Return (X, Y) of the center of cell containing provided text 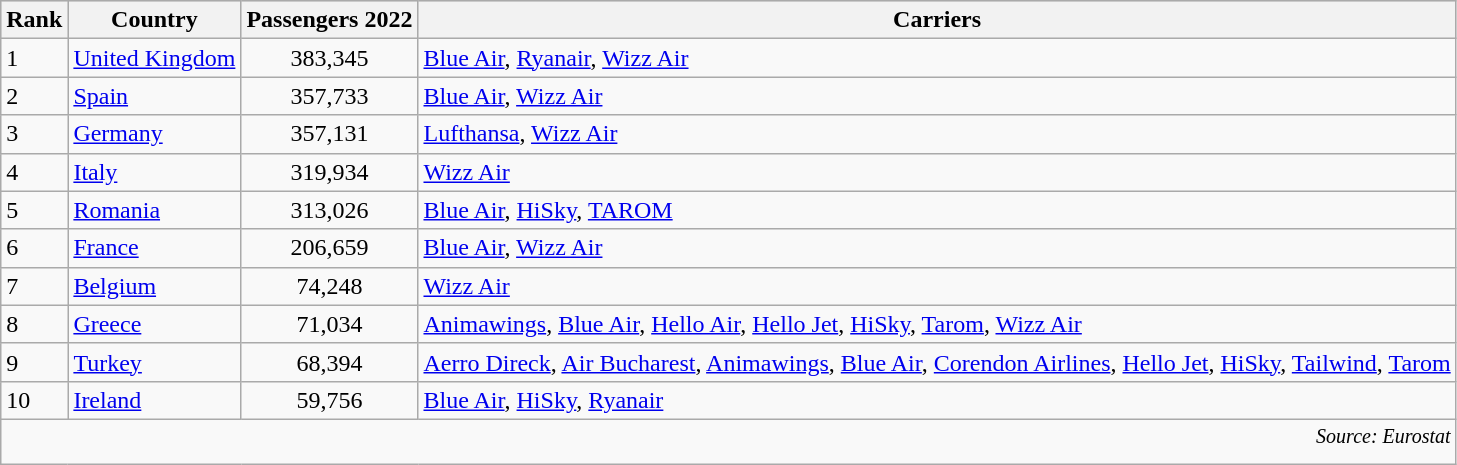
Country (154, 20)
74,248 (330, 286)
Belgium (154, 286)
United Kingdom (154, 58)
Animawings, Blue Air, Hello Air, Hello Jet, HiSky, Tarom, Wizz Air (937, 324)
71,034 (330, 324)
Rank (34, 20)
5 (34, 210)
4 (34, 172)
10 (34, 400)
Ireland (154, 400)
Source: Eurostat (728, 442)
France (154, 248)
7 (34, 286)
9 (34, 362)
357,131 (330, 134)
8 (34, 324)
6 (34, 248)
Passengers 2022 (330, 20)
Aerro Direck, Air Bucharest, Animawings, Blue Air, Corendon Airlines, Hello Jet, HiSky, Tailwind, Tarom (937, 362)
68,394 (330, 362)
Spain (154, 96)
357,733 (330, 96)
313,026 (330, 210)
383,345 (330, 58)
1 (34, 58)
Blue Air, HiSky, Ryanair (937, 400)
Greece (154, 324)
Romania (154, 210)
Blue Air, Ryanair, Wizz Air (937, 58)
Lufthansa, Wizz Air (937, 134)
Italy (154, 172)
Carriers (937, 20)
319,934 (330, 172)
59,756 (330, 400)
Turkey (154, 362)
Blue Air, HiSky, TAROM (937, 210)
206,659 (330, 248)
2 (34, 96)
3 (34, 134)
Germany (154, 134)
